For the text-containing cell, return its midpoint in [X, Y] coordinate format. 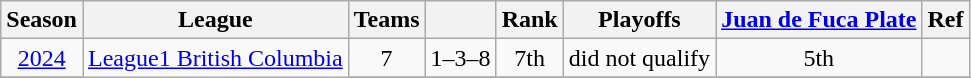
League [215, 20]
Season [42, 20]
did not qualify [639, 58]
Ref [946, 20]
Rank [530, 20]
Playoffs [639, 20]
Juan de Fuca Plate [819, 20]
1–3–8 [460, 58]
Teams [386, 20]
5th [819, 58]
2024 [42, 58]
League1 British Columbia [215, 58]
7th [530, 58]
7 [386, 58]
